Provide the [X, Y] coordinate of the cell's center where the given text is located.  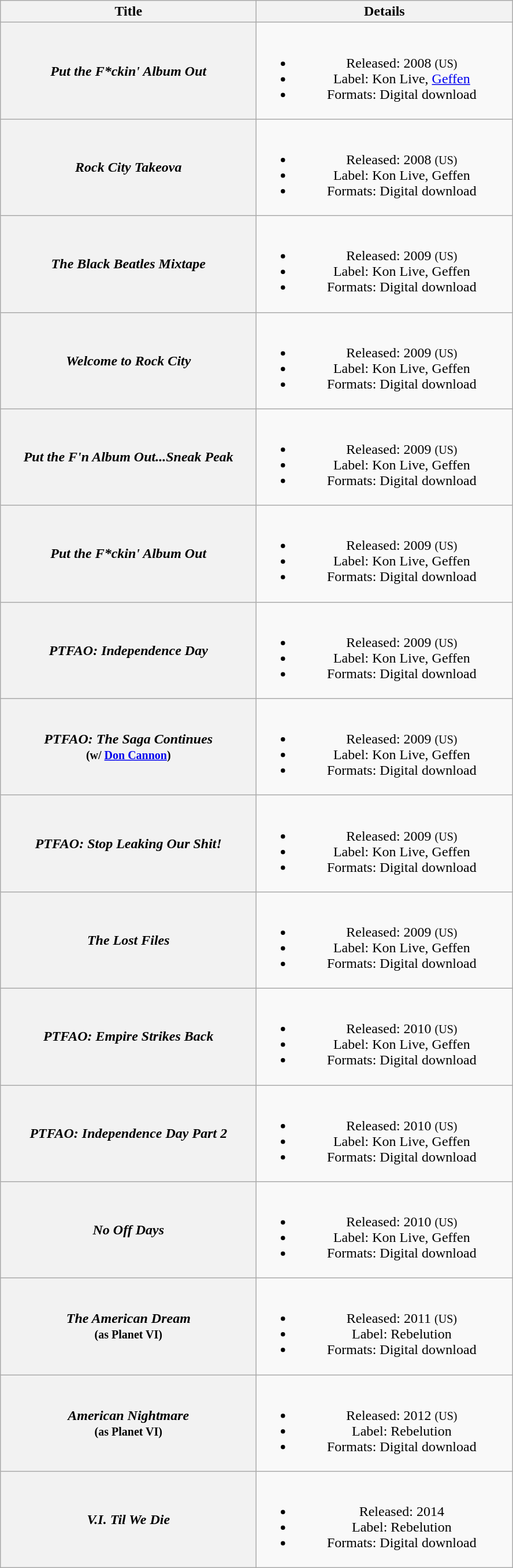
V.I. Til We Die [128, 1519]
The American Dream(as Planet VI) [128, 1326]
The Black Beatles Mixtape [128, 264]
American Nightmare(as Planet VI) [128, 1423]
No Off Days [128, 1230]
PTFAO: Independence Day Part 2 [128, 1133]
Released: 2012 (US)Label: RebelutionFormats: Digital download [385, 1423]
PTFAO: Empire Strikes Back [128, 1036]
Welcome to Rock City [128, 361]
Details [385, 12]
PTFAO: Stop Leaking Our Shit! [128, 843]
PTFAO: Independence Day [128, 650]
Rock City Takeova [128, 168]
Put the F'n Album Out...Sneak Peak [128, 457]
The Lost Files [128, 940]
Released: 2011 (US)Label: RebelutionFormats: Digital download [385, 1326]
Title [128, 12]
Released: 2014Label: RebelutionFormats: Digital download [385, 1519]
PTFAO: The Saga Continues(w/ Don Cannon) [128, 747]
